For the text-containing cell, return its midpoint in [X, Y] coordinate format. 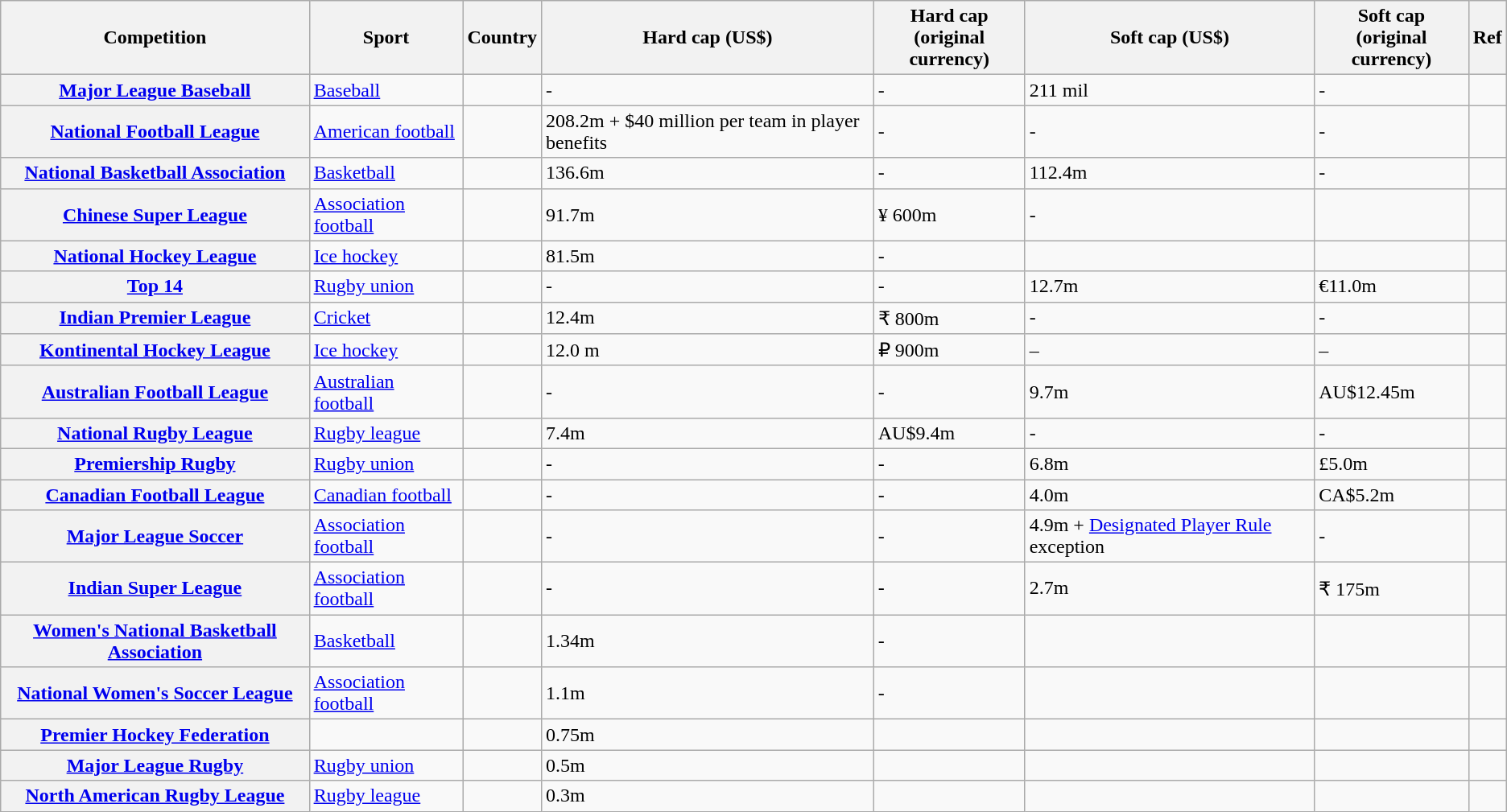
National Women's Soccer League [155, 694]
Hard cap (US$) [708, 38]
0.75m [708, 735]
Canadian Football League [155, 495]
Major League Rugby [155, 765]
Canadian football [386, 495]
0.3m [708, 796]
12.0 m [708, 350]
€11.0m [1391, 286]
National Rugby League [155, 433]
Premier Hockey Federation [155, 735]
12.4m [708, 318]
Premiership Rugby [155, 464]
AU$9.4m [949, 433]
Indian Super League [155, 589]
1.34m [708, 641]
9.7m [1170, 391]
Indian Premier League [155, 318]
CA$5.2m [1391, 495]
Major League Baseball [155, 90]
National Basketball Association [155, 173]
¥ 600m [949, 214]
12.7m [1170, 286]
Sport [386, 38]
Women's National Basketball Association [155, 641]
Hard cap (original currency) [949, 38]
AU$12.45m [1391, 391]
Competition [155, 38]
Ref [1488, 38]
0.5m [708, 765]
National Hockey League [155, 256]
Soft cap (original currency) [1391, 38]
7.4m [708, 433]
North American Rugby League [155, 796]
American football [386, 132]
Country [502, 38]
211 mil [1170, 90]
112.4m [1170, 173]
Cricket [386, 318]
Baseball [386, 90]
Australian football [386, 391]
1.1m [708, 694]
₹ 175m [1391, 589]
Major League Soccer [155, 536]
Soft cap (US$) [1170, 38]
4.9m + Designated Player Rule exception [1170, 536]
National Football League [155, 132]
4.0m [1170, 495]
Chinese Super League [155, 214]
Kontinental Hockey League [155, 350]
₹ 800m [949, 318]
£5.0m [1391, 464]
81.5m [708, 256]
₽ 900m [949, 350]
208.2m + $40 million per team in player benefits [708, 132]
136.6m [708, 173]
Australian Football League [155, 391]
6.8m [1170, 464]
91.7m [708, 214]
2.7m [1170, 589]
Top 14 [155, 286]
